From the cell containing the given text, extract its center point as [X, Y] coordinate. 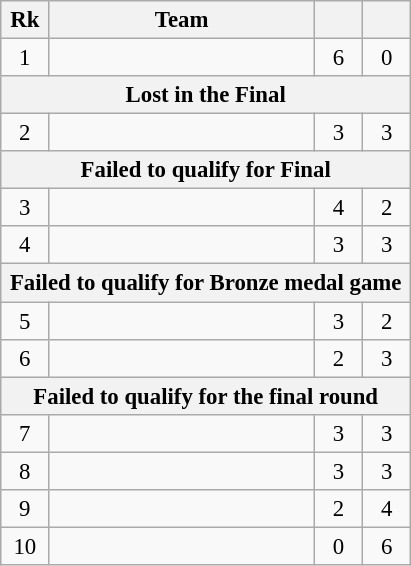
10 [25, 546]
7 [25, 433]
5 [25, 321]
9 [25, 509]
8 [25, 471]
Failed to qualify for Final [206, 170]
Team [182, 20]
1 [25, 58]
Failed to qualify for Bronze medal game [206, 283]
Lost in the Final [206, 95]
Failed to qualify for the final round [206, 396]
Rk [25, 20]
